From the cell containing the given text, extract its center point as [X, Y] coordinate. 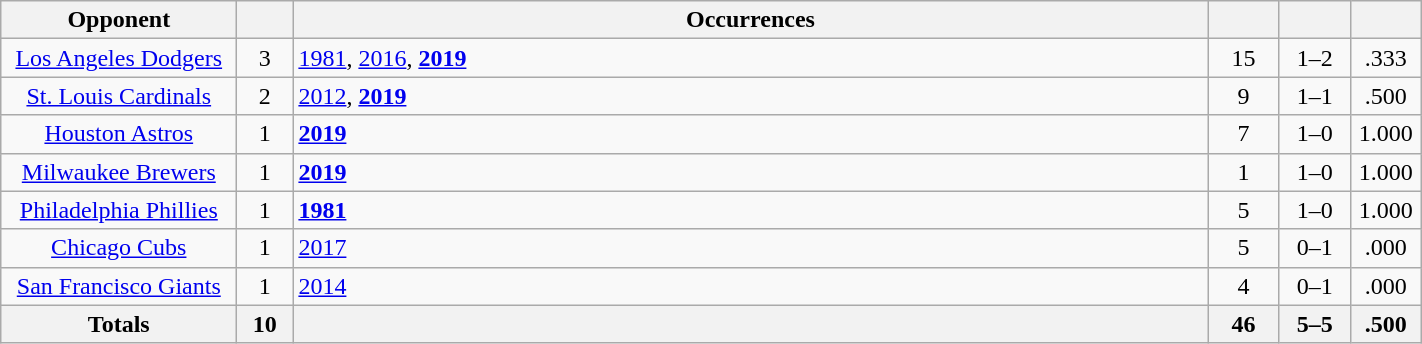
Houston Astros [119, 134]
2014 [750, 286]
1–2 [1314, 58]
1981 [750, 210]
7 [1244, 134]
Totals [119, 324]
9 [1244, 96]
Los Angeles Dodgers [119, 58]
Milwaukee Brewers [119, 172]
3 [265, 58]
Opponent [119, 20]
St. Louis Cardinals [119, 96]
46 [1244, 324]
Occurrences [750, 20]
2012, 2019 [750, 96]
.333 [1386, 58]
2 [265, 96]
1981, 2016, 2019 [750, 58]
2017 [750, 248]
Philadelphia Phillies [119, 210]
Chicago Cubs [119, 248]
San Francisco Giants [119, 286]
5–5 [1314, 324]
10 [265, 324]
1–1 [1314, 96]
4 [1244, 286]
15 [1244, 58]
